Return the (X, Y) coordinate for the center point of the cell that contains the specified text.  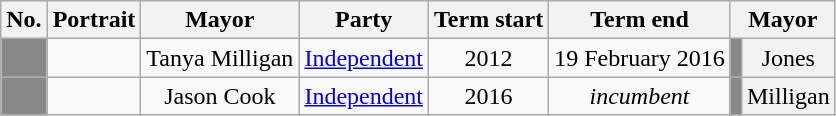
Term start (489, 20)
Milligan (788, 96)
incumbent (640, 96)
Tanya Milligan (220, 58)
19 February 2016 (640, 58)
Term end (640, 20)
Portrait (94, 20)
No. (24, 20)
2016 (489, 96)
Jason Cook (220, 96)
2012 (489, 58)
Party (364, 20)
Jones (788, 58)
